From the cell containing the given text, extract its center point as (X, Y) coordinate. 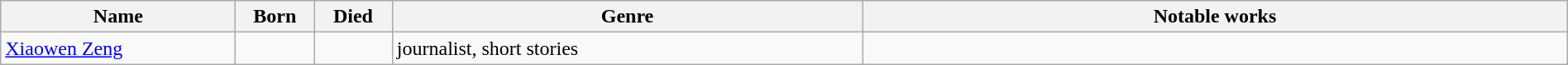
Xiaowen Zeng (118, 48)
Born (275, 17)
Genre (627, 17)
journalist, short stories (627, 48)
Notable works (1216, 17)
Died (354, 17)
Name (118, 17)
